Output the [X, Y] coordinate of the center of the cell containing the given text.  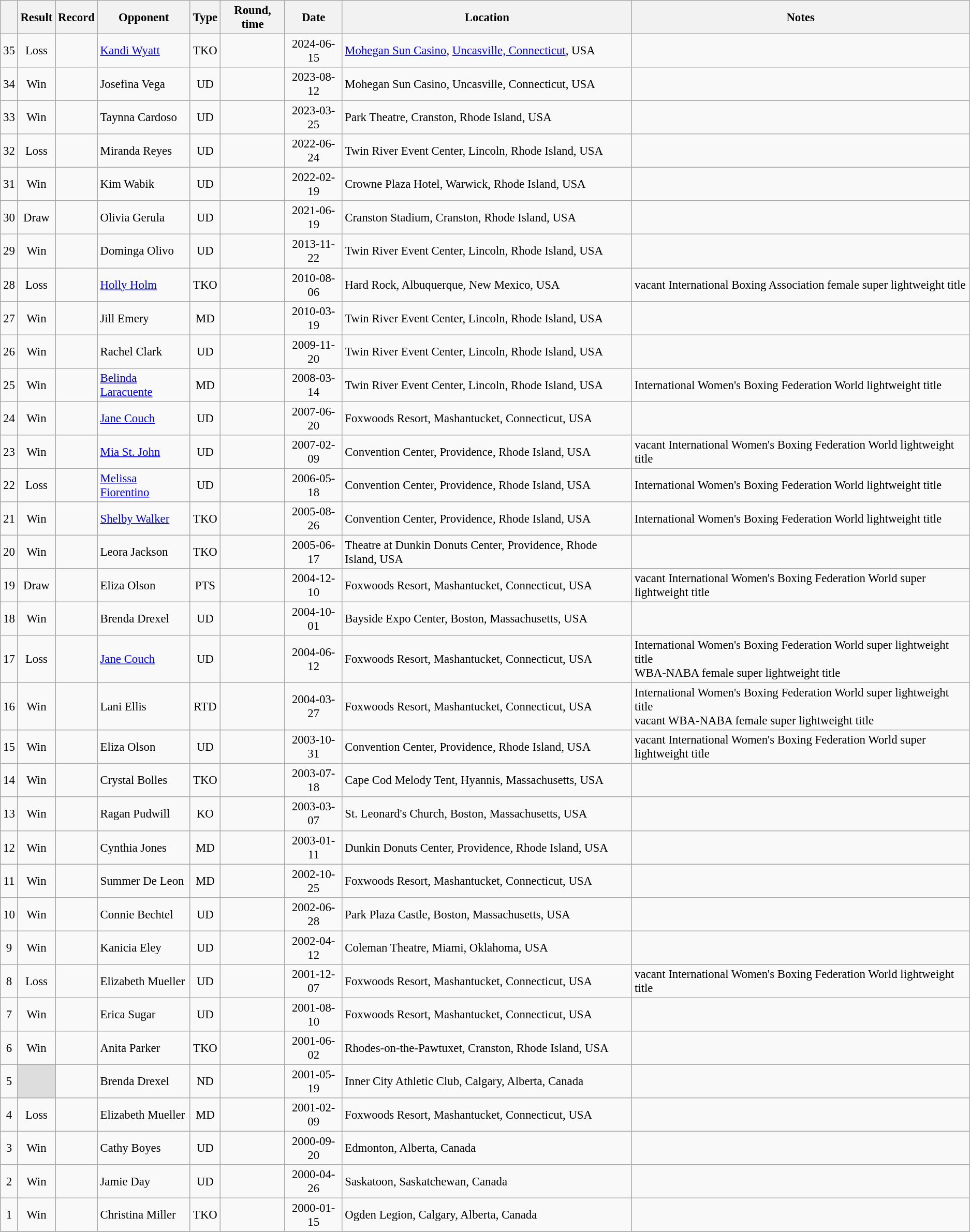
17 [9, 659]
21 [9, 518]
25 [9, 385]
Park Plaza Castle, Boston, Massachusetts, USA [487, 914]
2022-02-19 [313, 184]
31 [9, 184]
29 [9, 251]
2002-04-12 [313, 948]
2003-03-07 [313, 814]
2000-01-15 [313, 1215]
16 [9, 707]
23 [9, 452]
11 [9, 881]
27 [9, 318]
Kandi Wyatt [144, 51]
Location [487, 18]
2000-04-26 [313, 1182]
10 [9, 914]
2005-08-26 [313, 518]
2008-03-14 [313, 385]
2013-11-22 [313, 251]
Crowne Plaza Hotel, Warwick, Rhode Island, USA [487, 184]
International Women's Boxing Federation World super lightweight titleWBA-NABA female super lightweight title [801, 659]
2001-12-07 [313, 981]
2009-11-20 [313, 352]
2007-06-20 [313, 418]
Inner City Athletic Club, Calgary, Alberta, Canada [487, 1081]
2004-06-12 [313, 659]
Park Theatre, Cranston, Rhode Island, USA [487, 118]
2004-12-10 [313, 586]
2000-09-20 [313, 1149]
KO [205, 814]
St. Leonard's Church, Boston, Massachusetts, USA [487, 814]
2023-08-12 [313, 84]
4 [9, 1115]
Cathy Boyes [144, 1149]
International Women's Boxing Federation World super lightweight titlevacant WBA-NABA female super lightweight title [801, 707]
19 [9, 586]
5 [9, 1081]
Holly Holm [144, 285]
2 [9, 1182]
2003-10-31 [313, 747]
Taynna Cardoso [144, 118]
Cranston Stadium, Cranston, Rhode Island, USA [487, 217]
Theatre at Dunkin Donuts Center, Providence, Rhode Island, USA [487, 552]
Ogden Legion, Calgary, Alberta, Canada [487, 1215]
Miranda Reyes [144, 151]
Crystal Bolles [144, 780]
RTD [205, 707]
Anita Parker [144, 1048]
2007-02-09 [313, 452]
Bayside Expo Center, Boston, Massachusetts, USA [487, 619]
Saskatoon, Saskatchewan, Canada [487, 1182]
Record [77, 18]
Result [36, 18]
6 [9, 1048]
Belinda Laracuente [144, 385]
Leora Jackson [144, 552]
Round, time [253, 18]
15 [9, 747]
14 [9, 780]
Erica Sugar [144, 1014]
30 [9, 217]
Opponent [144, 18]
2003-07-18 [313, 780]
18 [9, 619]
2002-06-28 [313, 914]
Kanicia Eley [144, 948]
2001-08-10 [313, 1014]
Ragan Pudwill [144, 814]
26 [9, 352]
22 [9, 485]
vacant International Boxing Association female super lightweight title [801, 285]
9 [9, 948]
2022-06-24 [313, 151]
Date [313, 18]
2024-06-15 [313, 51]
2003-01-11 [313, 848]
Melissa Fiorentino [144, 485]
2010-03-19 [313, 318]
Edmonton, Alberta, Canada [487, 1149]
2005-06-17 [313, 552]
Type [205, 18]
2001-05-19 [313, 1081]
Jill Emery [144, 318]
Jamie Day [144, 1182]
Lani Ellis [144, 707]
Dominga Olivo [144, 251]
28 [9, 285]
12 [9, 848]
2004-03-27 [313, 707]
32 [9, 151]
Kim Wabik [144, 184]
Shelby Walker [144, 518]
Cape Cod Melody Tent, Hyannis, Massachusetts, USA [487, 780]
Cynthia Jones [144, 848]
PTS [205, 586]
Rachel Clark [144, 352]
2001-02-09 [313, 1115]
33 [9, 118]
Hard Rock, Albuquerque, New Mexico, USA [487, 285]
3 [9, 1149]
2006-05-18 [313, 485]
24 [9, 418]
8 [9, 981]
Christina Miller [144, 1215]
34 [9, 84]
35 [9, 51]
Summer De Leon [144, 881]
Josefina Vega [144, 84]
2001-06-02 [313, 1048]
Dunkin Donuts Center, Providence, Rhode Island, USA [487, 848]
Olivia Gerula [144, 217]
20 [9, 552]
Coleman Theatre, Miami, Oklahoma, USA [487, 948]
2021-06-19 [313, 217]
13 [9, 814]
Notes [801, 18]
7 [9, 1014]
2002-10-25 [313, 881]
1 [9, 1215]
ND [205, 1081]
Connie Bechtel [144, 914]
Mia St. John [144, 452]
2010-08-06 [313, 285]
2023-03-25 [313, 118]
2004-10-01 [313, 619]
Rhodes-on-the-Pawtuxet, Cranston, Rhode Island, USA [487, 1048]
